Find where the given text appears and provide that cell's center as (X, Y) coordinate. 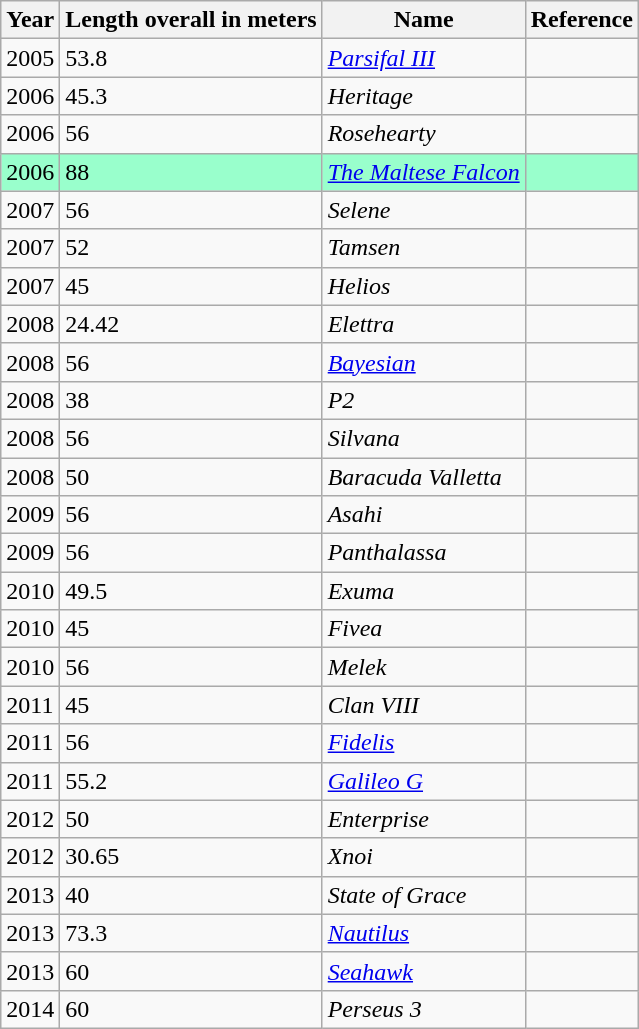
Selene (424, 210)
2005 (30, 58)
73.3 (191, 933)
Melek (424, 667)
Rosehearty (424, 134)
Bayesian (424, 362)
Clan VIII (424, 705)
Name (424, 20)
Elettra (424, 324)
49.5 (191, 591)
Year (30, 20)
Exuma (424, 591)
2014 (30, 1009)
Length overall in meters (191, 20)
Heritage (424, 96)
24.42 (191, 324)
30.65 (191, 857)
55.2 (191, 781)
53.8 (191, 58)
P2 (424, 400)
Baracuda Valletta (424, 477)
State of Grace (424, 895)
40 (191, 895)
Enterprise (424, 819)
The Maltese Falcon (424, 172)
88 (191, 172)
38 (191, 400)
Xnoi (424, 857)
45.3 (191, 96)
Helios (424, 286)
Asahi (424, 515)
52 (191, 248)
Fivea (424, 629)
Reference (582, 20)
Panthalassa (424, 553)
Fidelis (424, 743)
Seahawk (424, 971)
Tamsen (424, 248)
Nautilus (424, 933)
Galileo G (424, 781)
Parsifal III (424, 58)
Silvana (424, 438)
Perseus 3 (424, 1009)
